Detect which cell encompasses the target text, then output its (X, Y) center coordinate. 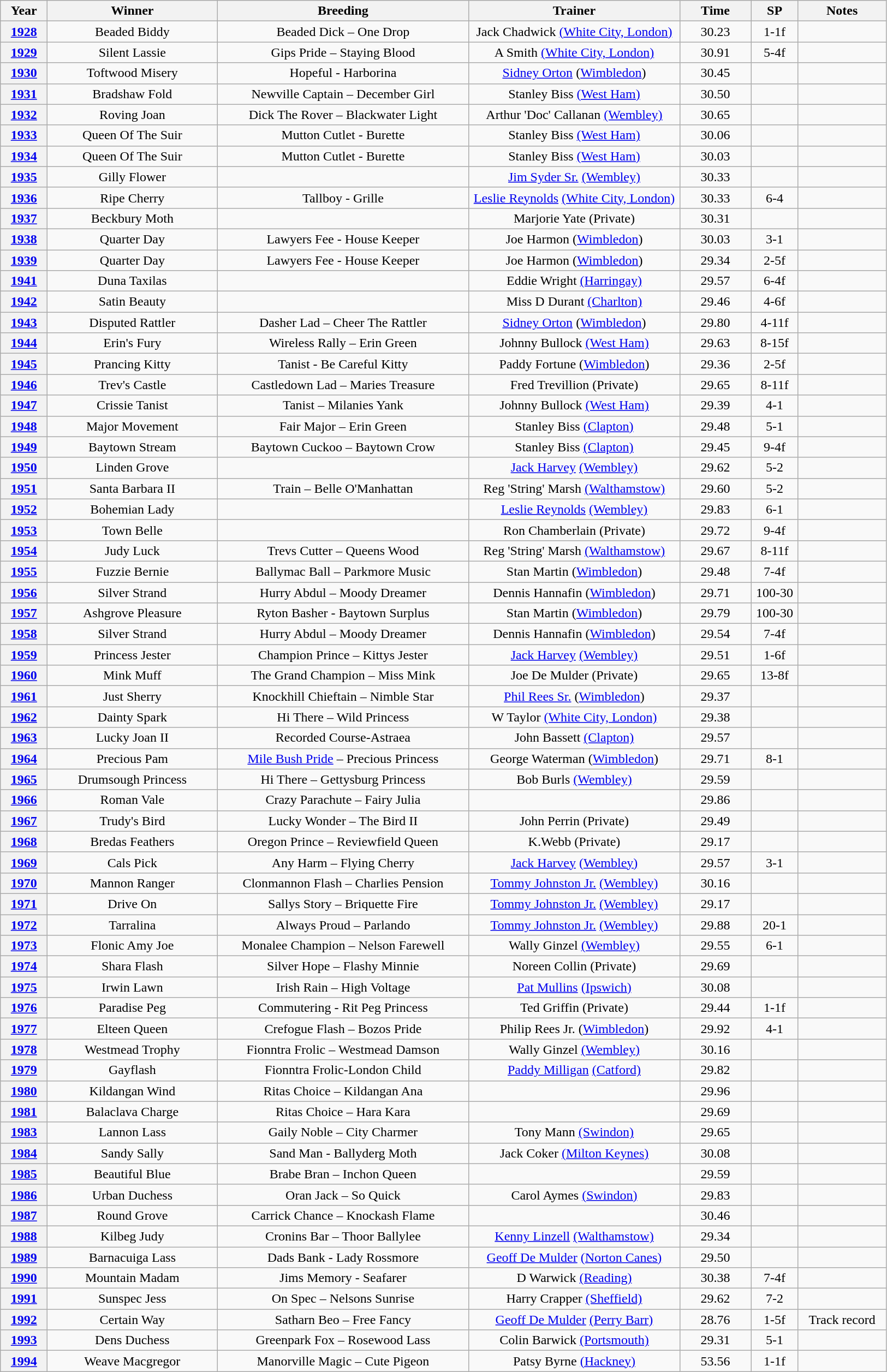
Major Movement (132, 426)
1993 (24, 1340)
1949 (24, 447)
29.79 (715, 613)
Bohemian Lady (132, 509)
Hi There – Wild Princess (343, 717)
Greenpark Fox – Rosewood Lass (343, 1340)
Ashgrove Pleasure (132, 613)
Silver Hope – Flashy Minnie (343, 967)
Wireless Rally – Erin Green (343, 343)
John Bassett (Clapton) (574, 738)
Any Harm – Flying Cherry (343, 862)
Gaily Noble – City Charmer (343, 1132)
Toftwood Misery (132, 73)
29.50 (715, 1257)
Drive On (132, 904)
Jack Chadwick (White City, London) (574, 32)
Colin Barwick (Portsmouth) (574, 1340)
Town Belle (132, 530)
30.91 (715, 52)
Track record (842, 1320)
Winner (132, 11)
1964 (24, 759)
1987 (24, 1215)
1988 (24, 1236)
Ron Chamberlain (Private) (574, 530)
1-5f (775, 1320)
53.56 (715, 1361)
Gayflash (132, 1070)
Duna Taxilas (132, 281)
1966 (24, 800)
1991 (24, 1299)
1983 (24, 1132)
Always Proud – Parlando (343, 925)
8-1 (775, 759)
1971 (24, 904)
Sand Man - Ballyderg Moth (343, 1153)
1975 (24, 987)
Philip Rees Jr. (Wimbledon) (574, 1029)
Knockhill Chieftain – Nimble Star (343, 696)
Dasher Lad – Cheer The Rattler (343, 323)
Ryton Basher - Baytown Surplus (343, 613)
Sallys Story – Briquette Fire (343, 904)
Beautiful Blue (132, 1174)
29.60 (715, 488)
29.54 (715, 634)
Ritas Choice – Hara Kara (343, 1112)
Just Sherry (132, 696)
1941 (24, 281)
1948 (24, 426)
29.45 (715, 447)
K.Webb (Private) (574, 842)
Paddy Fortune (Wimbledon) (574, 364)
1954 (24, 551)
30.23 (715, 32)
6-4 (775, 198)
Trev's Castle (132, 385)
1929 (24, 52)
Castledown Lad – Maries Treasure (343, 385)
Commutering - Rit Peg Princess (343, 1008)
W Taylor (White City, London) (574, 717)
Linden Grove (132, 468)
1953 (24, 530)
1981 (24, 1112)
1989 (24, 1257)
Monalee Champion – Nelson Farewell (343, 946)
1978 (24, 1049)
1968 (24, 842)
Elteen Queen (132, 1029)
Bob Burls (Wembley) (574, 779)
Tony Mann (Swindon) (574, 1132)
Oregon Prince – Reviewfield Queen (343, 842)
On Spec – Nelsons Sunrise (343, 1299)
1939 (24, 260)
1931 (24, 94)
Fionntra Frolic-London Child (343, 1070)
Notes (842, 11)
Joe De Mulder (Private) (574, 676)
29.72 (715, 530)
1952 (24, 509)
Hi There – Gettysburg Princess (343, 779)
Brabe Bran – Inchon Queen (343, 1174)
1977 (24, 1029)
1935 (24, 177)
1980 (24, 1091)
Jim Syder Sr. (Wembley) (574, 177)
29.46 (715, 302)
1984 (24, 1153)
1974 (24, 967)
1972 (24, 925)
Beaded Dick – One Drop (343, 32)
29.39 (715, 405)
Train – Belle O'Manhattan (343, 488)
1930 (24, 73)
7-2 (775, 1299)
1947 (24, 405)
30.50 (715, 94)
Tarralina (132, 925)
Hopeful - Harborina (343, 73)
Paddy Milligan (Catford) (574, 1070)
Fionntra Frolic – Westmead Damson (343, 1049)
1970 (24, 883)
Cals Pick (132, 862)
1937 (24, 218)
Arthur 'Doc' Callanan (Wembley) (574, 115)
Dens Duchess (132, 1340)
1951 (24, 488)
Patsy Byrne (Hackney) (574, 1361)
Disputed Rattler (132, 323)
Harry Crapper (Sheffield) (574, 1299)
Shara Flash (132, 967)
Satin Beauty (132, 302)
20-1 (775, 925)
1990 (24, 1278)
Silent Lassie (132, 52)
Phil Rees Sr. (Wimbledon) (574, 696)
Kilbeg Judy (132, 1236)
Certain Way (132, 1320)
Bredas Feathers (132, 842)
Manorville Magic – Cute Pigeon (343, 1361)
1934 (24, 156)
Lucky Joan II (132, 738)
Santa Barbara II (132, 488)
29.31 (715, 1340)
4-6f (775, 302)
1979 (24, 1070)
Trevs Cutter – Queens Wood (343, 551)
Newville Captain – December Girl (343, 94)
29.86 (715, 800)
Noreen Collin (Private) (574, 967)
Champion Prince – Kittys Jester (343, 655)
Crissie Tanist (132, 405)
Crefogue Flash – Bozos Pride (343, 1029)
Roman Vale (132, 800)
29.82 (715, 1070)
Balaclava Charge (132, 1112)
George Waterman (Wimbledon) (574, 759)
Fair Major – Erin Green (343, 426)
5-4f (775, 52)
8-15f (775, 343)
1967 (24, 821)
Mile Bush Pride – Precious Princess (343, 759)
Fred Trevillion (Private) (574, 385)
30.31 (715, 218)
29.80 (715, 323)
Mannon Ranger (132, 883)
1933 (24, 135)
30.38 (715, 1278)
1943 (24, 323)
29.67 (715, 551)
1950 (24, 468)
Prancing Kitty (132, 364)
30.45 (715, 73)
29.96 (715, 1091)
Westmead Trophy (132, 1049)
Ripe Cherry (132, 198)
Oran Jack – So Quick (343, 1195)
D Warwick (Reading) (574, 1278)
Baytown Stream (132, 447)
Beaded Biddy (132, 32)
Ted Griffin (Private) (574, 1008)
1976 (24, 1008)
1965 (24, 779)
Carrick Chance – Knockash Flame (343, 1215)
Sunspec Jess (132, 1299)
1956 (24, 592)
1985 (24, 1174)
Geoff De Mulder (Norton Canes) (574, 1257)
Miss D Durant (Charlton) (574, 302)
Mink Muff (132, 676)
1960 (24, 676)
Marjorie Yate (Private) (574, 218)
Mountain Madam (132, 1278)
28.76 (715, 1320)
Lannon Lass (132, 1132)
1961 (24, 696)
Ballymac Ball – Parkmore Music (343, 571)
29.55 (715, 946)
Judy Luck (132, 551)
Tanist - Be Careful Kitty (343, 364)
1944 (24, 343)
29.37 (715, 696)
1928 (24, 32)
Time (715, 11)
Clonmannon Flash – Charlies Pension (343, 883)
Drumsough Princess (132, 779)
6-4f (775, 281)
Pat Mullins (Ipswich) (574, 987)
Eddie Wright (Harringay) (574, 281)
Breeding (343, 11)
1992 (24, 1320)
1958 (24, 634)
29.49 (715, 821)
Jims Memory - Seafarer (343, 1278)
Crazy Parachute – Fairy Julia (343, 800)
John Perrin (Private) (574, 821)
A Smith (White City, London) (574, 52)
1969 (24, 862)
Round Grove (132, 1215)
Carol Aymes (Swindon) (574, 1195)
Lucky Wonder – The Bird II (343, 821)
1942 (24, 302)
Kenny Linzell (Walthamstow) (574, 1236)
1955 (24, 571)
29.88 (715, 925)
Urban Duchess (132, 1195)
Beckbury Moth (132, 218)
The Grand Champion – Miss Mink (343, 676)
Gips Pride – Staying Blood (343, 52)
SP (775, 11)
Weave Macgregor (132, 1361)
1973 (24, 946)
Paradise Peg (132, 1008)
Baytown Cuckoo – Baytown Crow (343, 447)
Trudy's Bird (132, 821)
Dick The Rover – Blackwater Light (343, 115)
Irish Rain – High Voltage (343, 987)
1936 (24, 198)
Year (24, 11)
29.38 (715, 717)
29.92 (715, 1029)
1932 (24, 115)
1963 (24, 738)
Erin's Fury (132, 343)
Dainty Spark (132, 717)
30.46 (715, 1215)
Tanist – Milanies Yank (343, 405)
Leslie Reynolds (White City, London) (574, 198)
Geoff De Mulder (Perry Barr) (574, 1320)
Bradshaw Fold (132, 94)
1-6f (775, 655)
1959 (24, 655)
Precious Pam (132, 759)
Princess Jester (132, 655)
Dads Bank - Lady Rossmore (343, 1257)
4-11f (775, 323)
Trainer (574, 11)
29.36 (715, 364)
Sandy Sally (132, 1153)
1994 (24, 1361)
Irwin Lawn (132, 987)
1938 (24, 239)
13-8f (775, 676)
Fuzzie Bernie (132, 571)
29.51 (715, 655)
Satharn Beo – Free Fancy (343, 1320)
30.65 (715, 115)
Gilly Flower (132, 177)
1962 (24, 717)
30.06 (715, 135)
Flonic Amy Joe (132, 946)
Cronins Bar – Thoor Ballylee (343, 1236)
1986 (24, 1195)
Barnacuiga Lass (132, 1257)
29.44 (715, 1008)
Kildangan Wind (132, 1091)
1957 (24, 613)
1946 (24, 385)
1945 (24, 364)
Ritas Choice – Kildangan Ana (343, 1091)
Recorded Course-Astraea (343, 738)
29.63 (715, 343)
Tallboy - Grille (343, 198)
Jack Coker (Milton Keynes) (574, 1153)
Leslie Reynolds (Wembley) (574, 509)
Roving Joan (132, 115)
